Output the (x, y) coordinate of the center of the cell containing the given text.  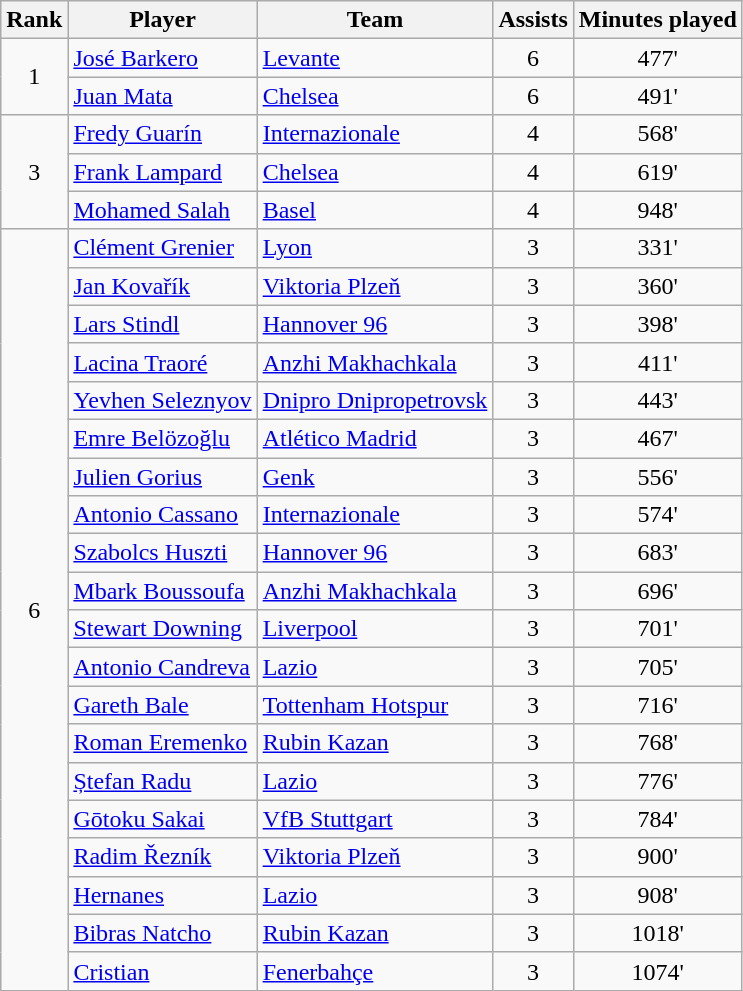
Fredy Guarín (162, 134)
VfB Stuttgart (375, 819)
477' (658, 58)
Frank Lampard (162, 172)
948' (658, 210)
Cristian (162, 971)
568' (658, 134)
908' (658, 895)
683' (658, 553)
Mohamed Salah (162, 210)
Emre Belözoğlu (162, 438)
Rank (34, 20)
Hernanes (162, 895)
619' (658, 172)
Bibras Natcho (162, 933)
Lars Stindl (162, 324)
705' (658, 667)
Liverpool (375, 629)
Dnipro Dnipropetrovsk (375, 400)
Ștefan Radu (162, 781)
1 (34, 77)
Levante (375, 58)
900' (658, 857)
Yevhen Seleznyov (162, 400)
José Barkero (162, 58)
701' (658, 629)
Team (375, 20)
556' (658, 477)
Lacina Traoré (162, 362)
Szabolcs Huszti (162, 553)
Minutes played (658, 20)
Player (162, 20)
Genk (375, 477)
1074' (658, 971)
776' (658, 781)
Basel (375, 210)
Antonio Cassano (162, 515)
331' (658, 248)
398' (658, 324)
Jan Kovařík (162, 286)
467' (658, 438)
443' (658, 400)
Roman Eremenko (162, 743)
Antonio Candreva (162, 667)
Assists (533, 20)
716' (658, 705)
Stewart Downing (162, 629)
Clément Grenier (162, 248)
Lyon (375, 248)
1018' (658, 933)
Atlético Madrid (375, 438)
696' (658, 591)
Mbark Boussoufa (162, 591)
Radim Řezník (162, 857)
768' (658, 743)
784' (658, 819)
574' (658, 515)
Julien Gorius (162, 477)
491' (658, 96)
Tottenham Hotspur (375, 705)
360' (658, 286)
411' (658, 362)
Juan Mata (162, 96)
Fenerbahçe (375, 971)
Gareth Bale (162, 705)
Gōtoku Sakai (162, 819)
